Return [X, Y] of the center of cell containing provided text 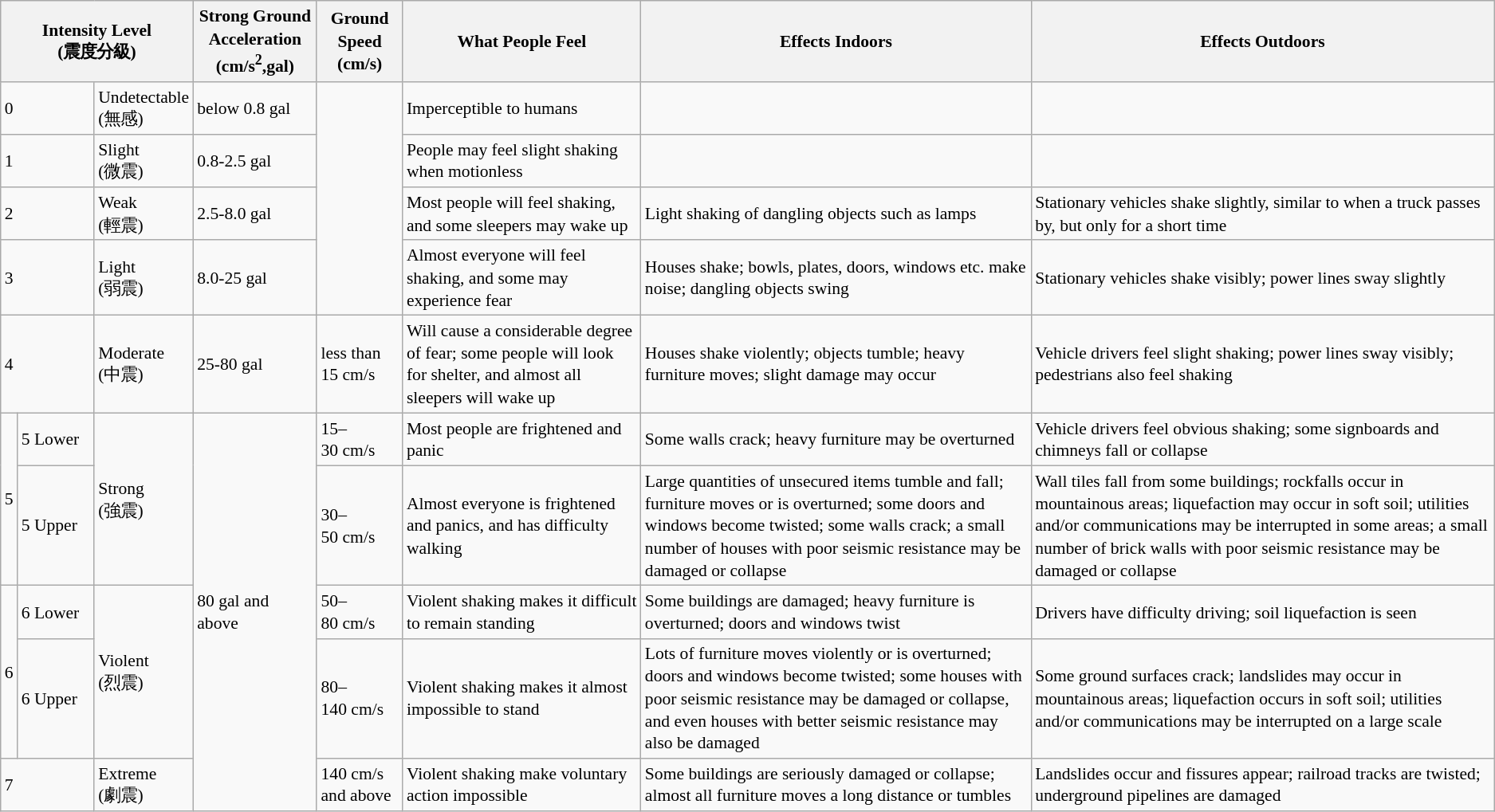
Vehicle drivers feel obvious shaking; some signboards and chimneys fall or collapse [1263, 439]
2 [48, 214]
Effects Indoors [836, 41]
80 gal and above [255, 612]
25-80 gal [255, 364]
Light shaking of dangling objects such as lamps [836, 214]
Stationary vehicles shake slightly, similar to when a truck passes by, but only for a short time [1263, 214]
7 [48, 785]
1 [48, 161]
15–30 cm/s [359, 439]
5 Lower [56, 439]
2.5-8.0 gal [255, 214]
0.8-2.5 gal [255, 161]
Strong(強震) [144, 499]
Stationary vehicles shake visibly; power lines sway slightly [1263, 278]
Ground Speed(cm/s) [359, 41]
Violent shaking makes it almost impossible to stand [521, 698]
Extreme(劇震) [144, 785]
50–80 cm/s [359, 612]
What People Feel [521, 41]
5 [10, 499]
Some walls crack; heavy furniture may be overturned [836, 439]
6 [10, 673]
Intensity Level(震度分級) [97, 41]
5 Upper [56, 526]
80–140 cm/s [359, 698]
less than 15 cm/s [359, 364]
Some buildings are damaged; heavy furniture is overturned; doors and windows twist [836, 612]
Houses shake violently; objects tumble; heavy furniture moves; slight damage may occur [836, 364]
Violent shaking makes it difficult to remain standing [521, 612]
3 [48, 278]
Imperceptible to humans [521, 108]
Moderate(中震) [144, 364]
Slight(微震) [144, 161]
Violent(烈震) [144, 673]
140 cm/s and above [359, 785]
Almost everyone is frightened and panics, and has difficulty walking [521, 526]
6 Upper [56, 698]
People may feel slight shaking when motionless [521, 161]
Vehicle drivers feel slight shaking; power lines sway visibly; pedestrians also feel shaking [1263, 364]
4 [48, 364]
8.0-25 gal [255, 278]
below 0.8 gal [255, 108]
0 [48, 108]
Almost everyone will feel shaking, and some may experience fear [521, 278]
Effects Outdoors [1263, 41]
Drivers have difficulty driving; soil liquefaction is seen [1263, 612]
Most people are frightened and panic [521, 439]
Violent shaking make voluntary action impossible [521, 785]
Strong Ground Acceleration(cm/s2,gal) [255, 41]
6 Lower [56, 612]
Undetectable(無感) [144, 108]
Light(弱震) [144, 278]
30–50 cm/s [359, 526]
Most people will feel shaking, and some sleepers may wake up [521, 214]
Houses shake; bowls, plates, doors, windows etc. make noise; dangling objects swing [836, 278]
Landslides occur and fissures appear; railroad tracks are twisted; underground pipelines are damaged [1263, 785]
Will cause a considerable degree of fear; some people will look for shelter, and almost all sleepers will wake up [521, 364]
Weak(輕震) [144, 214]
Some buildings are seriously damaged or collapse; almost all furniture moves a long distance or tumbles [836, 785]
